Provide the (x, y) coordinate of the cell's center where the given text is located.  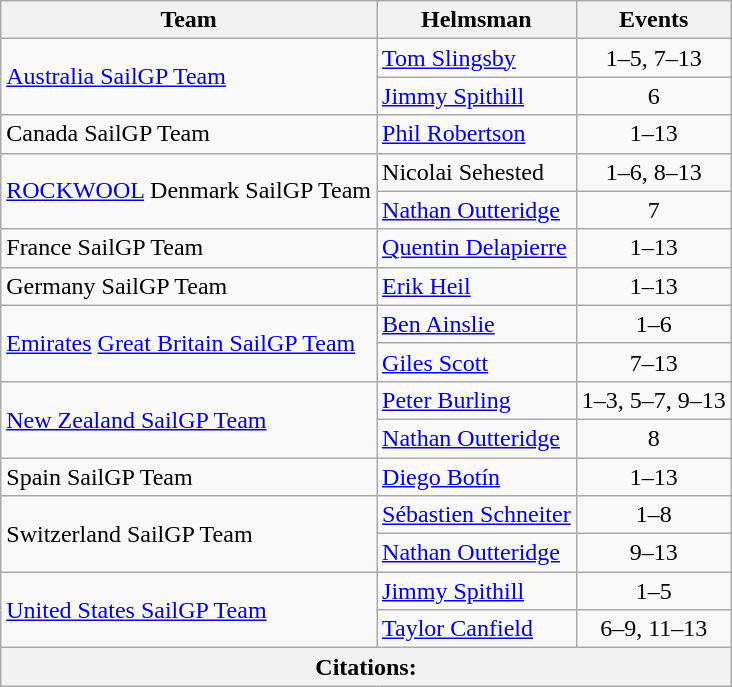
Switzerland SailGP Team (189, 534)
Tom Slingsby (477, 58)
Citations: (366, 667)
Peter Burling (477, 400)
Emirates Great Britain SailGP Team (189, 343)
Nicolai Sehested (477, 172)
Canada SailGP Team (189, 134)
8 (654, 438)
6 (654, 96)
Sébastien Schneiter (477, 515)
Helmsman (477, 20)
7–13 (654, 362)
1–6, 8–13 (654, 172)
Taylor Canfield (477, 629)
France SailGP Team (189, 248)
Erik Heil (477, 286)
Spain SailGP Team (189, 477)
Quentin Delapierre (477, 248)
1–5, 7–13 (654, 58)
7 (654, 210)
United States SailGP Team (189, 610)
Phil Robertson (477, 134)
Events (654, 20)
9–13 (654, 553)
1–8 (654, 515)
Australia SailGP Team (189, 77)
ROCKWOOL Denmark SailGP Team (189, 191)
1–3, 5–7, 9–13 (654, 400)
Diego Botín (477, 477)
Ben Ainslie (477, 324)
1–6 (654, 324)
Germany SailGP Team (189, 286)
6–9, 11–13 (654, 629)
1–5 (654, 591)
New Zealand SailGP Team (189, 419)
Team (189, 20)
Giles Scott (477, 362)
